Pinpoint the cell where the given text exists, returning its (x, y) midpoint coordinate. 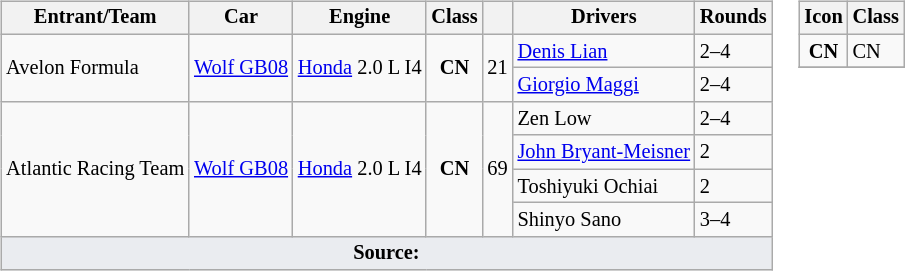
Entrant/Team (95, 18)
Engine (360, 18)
Icon (823, 18)
Rounds (734, 18)
Atlantic Racing Team (95, 170)
Drivers (604, 18)
Shinyo Sano (604, 220)
Car (241, 18)
69 (498, 170)
Denis Lian (604, 51)
21 (498, 68)
Zen Low (604, 119)
3–4 (734, 220)
Toshiyuki Ochiai (604, 186)
John Bryant-Meisner (604, 152)
Giorgio Maggi (604, 85)
Source: (386, 253)
Avelon Formula (95, 68)
